Provide the [X, Y] coordinate of the cell's center where the given text is located.  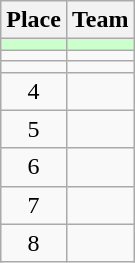
Team [100, 20]
8 [34, 243]
4 [34, 91]
7 [34, 205]
6 [34, 167]
5 [34, 129]
Place [34, 20]
